Provide the (X, Y) coordinate of the cell's center where the given text is located.  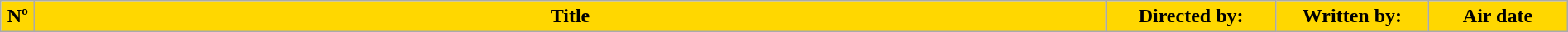
Nº (18, 16)
Title (571, 16)
Written by: (1352, 16)
Directed by: (1191, 16)
Air date (1499, 16)
